Identify which cell holds the provided text, then report its [X, Y] central coordinate. 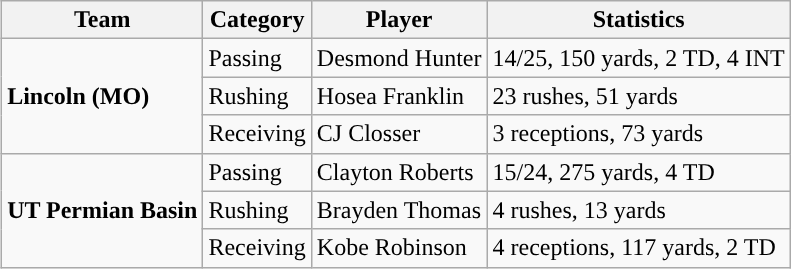
3 receptions, 73 yards [638, 134]
Statistics [638, 20]
CJ Closser [399, 134]
4 receptions, 117 yards, 2 TD [638, 248]
Team [102, 20]
4 rushes, 13 yards [638, 210]
23 rushes, 51 yards [638, 96]
Hosea Franklin [399, 96]
UT Permian Basin [102, 210]
14/25, 150 yards, 2 TD, 4 INT [638, 58]
Brayden Thomas [399, 210]
Category [257, 20]
Clayton Roberts [399, 172]
15/24, 275 yards, 4 TD [638, 172]
Kobe Robinson [399, 248]
Desmond Hunter [399, 58]
Player [399, 20]
Lincoln (MO) [102, 96]
